For the text-containing cell, return its midpoint in (X, Y) coordinate format. 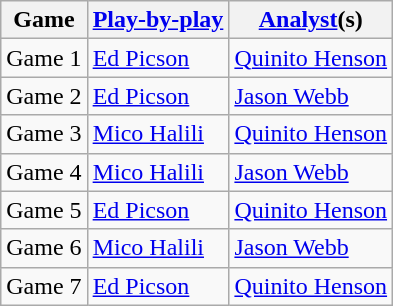
Game 4 (44, 172)
Game 3 (44, 134)
Game (44, 20)
Game 2 (44, 96)
Game 5 (44, 210)
Game 6 (44, 248)
Analyst(s) (311, 20)
Game 7 (44, 286)
Play-by-play (158, 20)
Game 1 (44, 58)
